Pinpoint the cell where the given text exists, returning its [X, Y] midpoint coordinate. 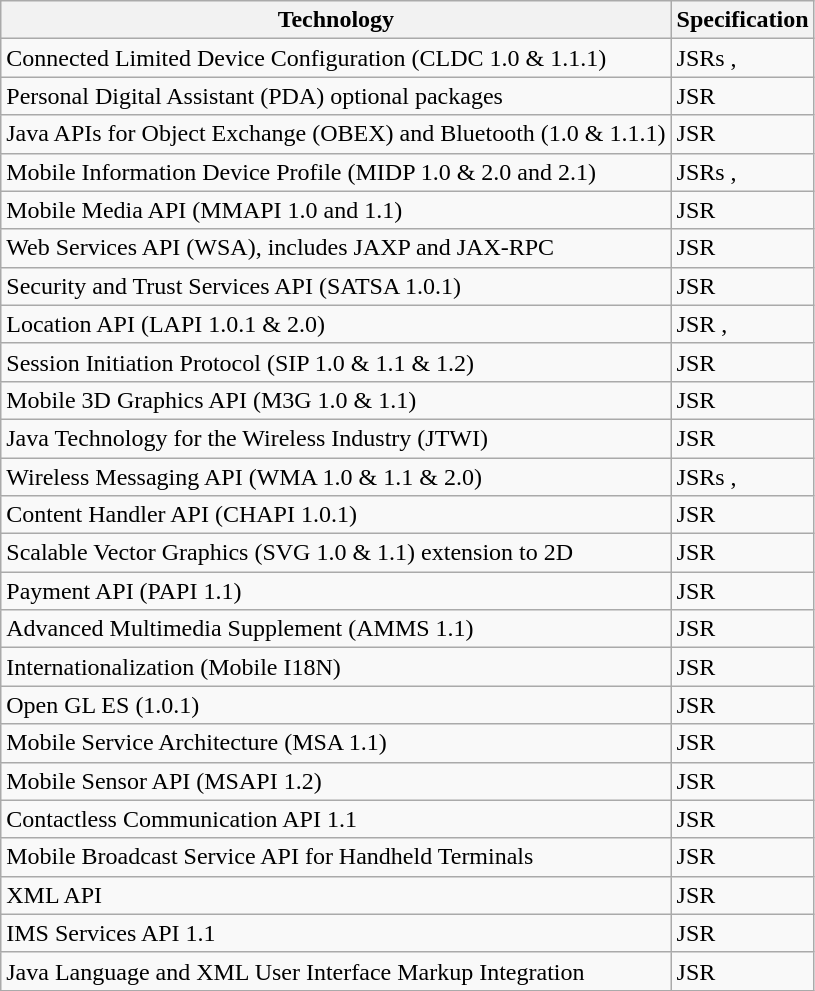
Mobile Service Architecture (MSA 1.1) [336, 743]
Mobile Broadcast Service API for Handheld Terminals [336, 857]
Java APIs for Object Exchange (OBEX) and Bluetooth (1.0 & 1.1.1) [336, 134]
Location API (LAPI 1.0.1 & 2.0) [336, 324]
Java Language and XML User Interface Markup Integration [336, 971]
Mobile Information Device Profile (MIDP 1.0 & 2.0 and 2.1) [336, 172]
Web Services API (WSA), includes JAXP and JAX-RPC [336, 248]
Specification [742, 20]
JSR , [742, 324]
Security and Trust Services API (SATSA 1.0.1) [336, 286]
Scalable Vector Graphics (SVG 1.0 & 1.1) extension to 2D [336, 553]
Mobile Sensor API (MSAPI 1.2) [336, 781]
XML API [336, 895]
Contactless Communication API 1.1 [336, 819]
Payment API (PAPI 1.1) [336, 591]
Mobile Media API (MMAPI 1.0 and 1.1) [336, 210]
Java Technology for the Wireless Industry (JTWI) [336, 438]
Mobile 3D Graphics API (M3G 1.0 & 1.1) [336, 400]
Technology [336, 20]
Advanced Multimedia Supplement (AMMS 1.1) [336, 629]
IMS Services API 1.1 [336, 933]
Internationalization (Mobile I18N) [336, 667]
Session Initiation Protocol (SIP 1.0 & 1.1 & 1.2) [336, 362]
Open GL ES (1.0.1) [336, 705]
Content Handler API (CHAPI 1.0.1) [336, 515]
Connected Limited Device Configuration (CLDC 1.0 & 1.1.1) [336, 58]
Wireless Messaging API (WMA 1.0 & 1.1 & 2.0) [336, 477]
Personal Digital Assistant (PDA) optional packages [336, 96]
